Return the [X, Y] coordinate for the center point of the cell that contains the specified text.  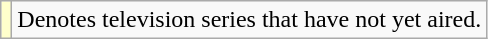
Denotes television series that have not yet aired. [250, 20]
